Locate the cell with the specified text and output its (x, y) center coordinate. 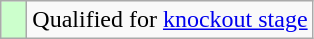
Qualified for knockout stage (170, 20)
